Find where the given text appears and provide that cell's center as [X, Y] coordinate. 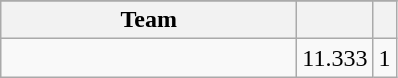
1 [384, 58]
Team [149, 20]
11.333 [335, 58]
